Detect which cell encompasses the target text, then output its (X, Y) center coordinate. 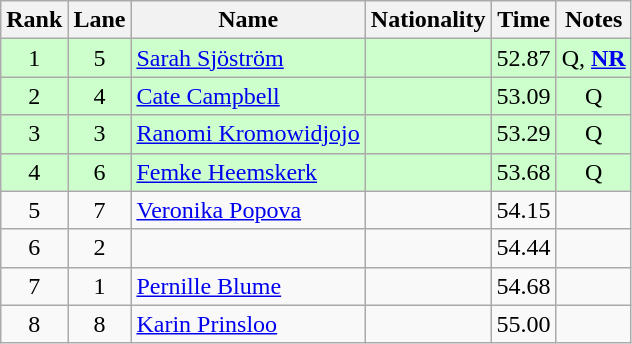
Cate Campbell (248, 96)
Pernille Blume (248, 286)
Nationality (428, 20)
Q, NR (594, 58)
Notes (594, 20)
Femke Heemskerk (248, 172)
55.00 (524, 324)
Sarah Sjöström (248, 58)
53.09 (524, 96)
53.29 (524, 134)
54.68 (524, 286)
54.15 (524, 210)
Name (248, 20)
53.68 (524, 172)
52.87 (524, 58)
54.44 (524, 248)
Lane (100, 20)
Ranomi Kromowidjojo (248, 134)
Veronika Popova (248, 210)
Karin Prinsloo (248, 324)
Time (524, 20)
Rank (34, 20)
